Determine the (x, y) coordinate at the center of the cell enclosing the given text.  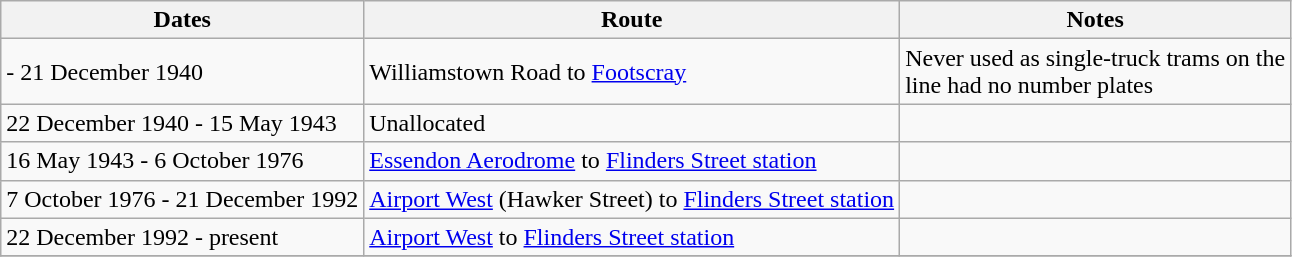
Dates (182, 20)
22 December 1940 - 15 May 1943 (182, 123)
Route (632, 20)
Essendon Aerodrome to Flinders Street station (632, 161)
16 May 1943 - 6 October 1976 (182, 161)
Unallocated (632, 123)
Airport West (Hawker Street) to Flinders Street station (632, 199)
22 December 1992 - present (182, 237)
- 21 December 1940 (182, 72)
Airport West to Flinders Street station (632, 237)
Notes (1096, 20)
Williamstown Road to Footscray (632, 72)
Never used as single-truck trams on the line had no number plates (1096, 72)
7 October 1976 - 21 December 1992 (182, 199)
